From the cell containing the given text, extract its center point as [x, y] coordinate. 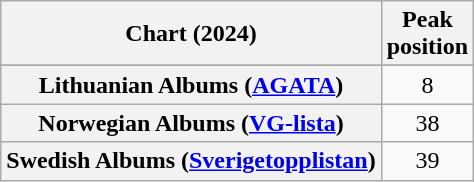
Peakposition [427, 34]
38 [427, 123]
Lithuanian Albums (AGATA) [191, 85]
8 [427, 85]
Norwegian Albums (VG-lista) [191, 123]
Chart (2024) [191, 34]
39 [427, 161]
Swedish Albums (Sverigetopplistan) [191, 161]
